Identify which cell holds the provided text, then report its (X, Y) central coordinate. 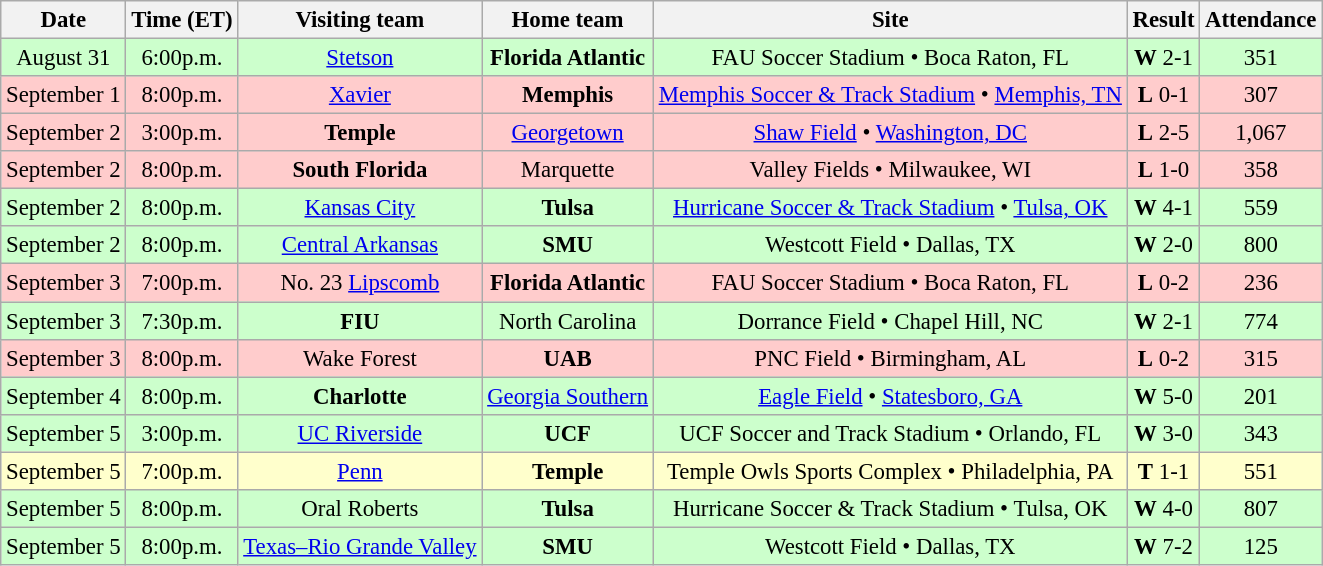
UCF Soccer and Track Stadium • Orlando, FL (890, 433)
Texas–Rio Grande Valley (360, 546)
UAB (568, 358)
Shaw Field • Washington, DC (890, 133)
125 (1261, 546)
South Florida (360, 170)
August 31 (64, 58)
Time (ET) (182, 20)
6:00p.m. (182, 58)
Dorrance Field • Chapel Hill, NC (890, 321)
7:30p.m. (182, 321)
Xavier (360, 95)
W 7-2 (1164, 546)
559 (1261, 208)
Site (890, 20)
T 1-1 (1164, 471)
UCF (568, 433)
236 (1261, 283)
September 4 (64, 396)
Wake Forest (360, 358)
Charlotte (360, 396)
774 (1261, 321)
L 0-1 (1164, 95)
Kansas City (360, 208)
Georgetown (568, 133)
Result (1164, 20)
343 (1261, 433)
Valley Fields • Milwaukee, WI (890, 170)
L 2-5 (1164, 133)
Central Arkansas (360, 245)
315 (1261, 358)
351 (1261, 58)
No. 23 Lipscomb (360, 283)
Attendance (1261, 20)
W 4-1 (1164, 208)
358 (1261, 170)
FIU (360, 321)
307 (1261, 95)
W 4-0 (1164, 509)
W 5-0 (1164, 396)
807 (1261, 509)
North Carolina (568, 321)
Penn (360, 471)
Date (64, 20)
Temple Owls Sports Complex • Philadelphia, PA (890, 471)
Georgia Southern (568, 396)
Visiting team (360, 20)
W 2-0 (1164, 245)
Home team (568, 20)
551 (1261, 471)
Oral Roberts (360, 509)
UC Riverside (360, 433)
September 1 (64, 95)
1,067 (1261, 133)
Memphis Soccer & Track Stadium • Memphis, TN (890, 95)
PNC Field • Birmingham, AL (890, 358)
201 (1261, 396)
Marquette (568, 170)
800 (1261, 245)
W 3-0 (1164, 433)
Eagle Field • Statesboro, GA (890, 396)
L 1-0 (1164, 170)
Stetson (360, 58)
Memphis (568, 95)
